Return (x, y) of the center of cell containing provided text 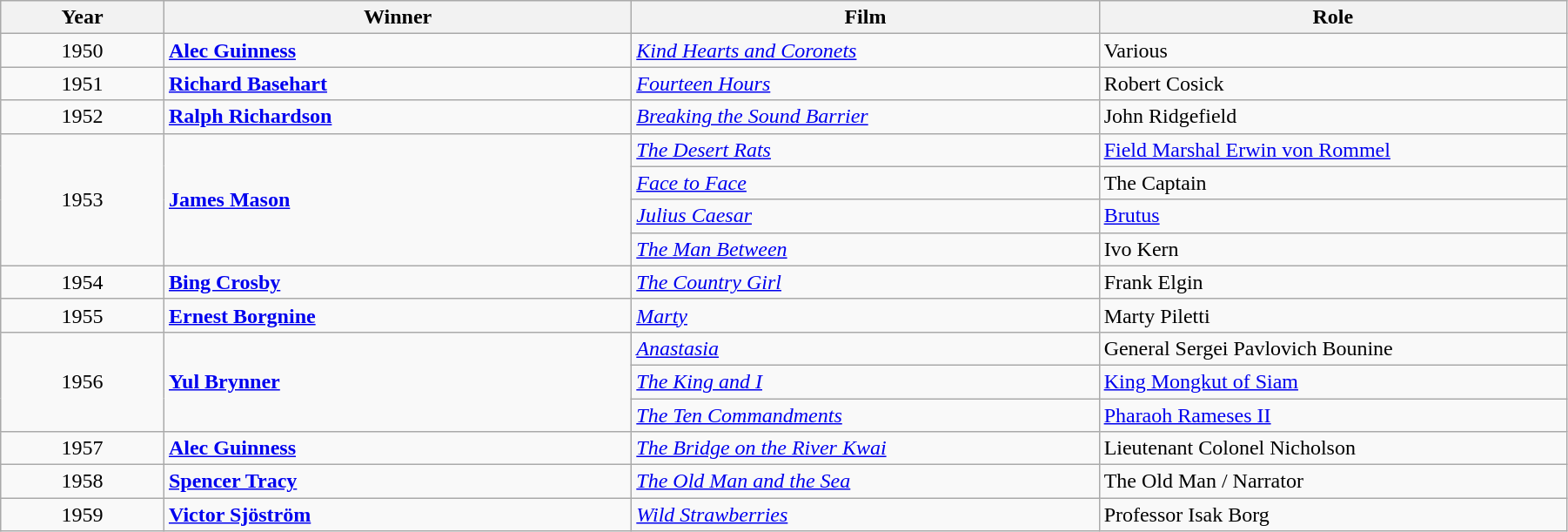
The Captain (1333, 183)
Marty Piletti (1333, 315)
King Mongkut of Siam (1333, 381)
Pharaoh Rameses II (1333, 415)
General Sergei Pavlovich Bounine (1333, 348)
Julius Caesar (865, 216)
1952 (83, 117)
Various (1333, 51)
Role (1333, 17)
1959 (83, 515)
1953 (83, 199)
1951 (83, 84)
Wild Strawberries (865, 515)
Lieutenant Colonel Nicholson (1333, 448)
The Old Man and the Sea (865, 481)
The Ten Commandments (865, 415)
Marty (865, 315)
The Man Between (865, 249)
Film (865, 17)
John Ridgefield (1333, 117)
1950 (83, 51)
1955 (83, 315)
Kind Hearts and Coronets (865, 51)
Frank Elgin (1333, 282)
The Old Man / Narrator (1333, 481)
The Bridge on the River Kwai (865, 448)
The Desert Rats (865, 150)
Bing Crosby (397, 282)
Face to Face (865, 183)
Brutus (1333, 216)
Year (83, 17)
Victor Sjöström (397, 515)
1954 (83, 282)
Professor Isak Borg (1333, 515)
Winner (397, 17)
Field Marshal Erwin von Rommel (1333, 150)
Richard Basehart (397, 84)
Spencer Tracy (397, 481)
The King and I (865, 381)
Robert Cosick (1333, 84)
Ivo Kern (1333, 249)
Breaking the Sound Barrier (865, 117)
Yul Brynner (397, 381)
Ernest Borgnine (397, 315)
1958 (83, 481)
1957 (83, 448)
1956 (83, 381)
The Country Girl (865, 282)
James Mason (397, 199)
Ralph Richardson (397, 117)
Anastasia (865, 348)
Fourteen Hours (865, 84)
